From the cell containing the given text, extract its center point as [x, y] coordinate. 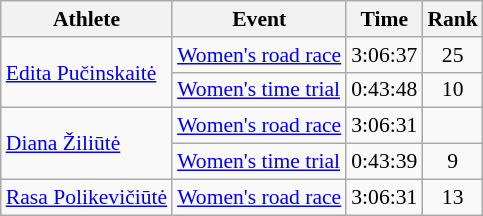
25 [452, 55]
0:43:39 [384, 162]
Time [384, 19]
13 [452, 197]
Event [259, 19]
Rasa Polikevičiūtė [86, 197]
Rank [452, 19]
Edita Pučinskaitė [86, 72]
0:43:48 [384, 90]
3:06:37 [384, 55]
10 [452, 90]
Diana Žiliūtė [86, 144]
9 [452, 162]
Athlete [86, 19]
